Capture the cell that displays the provided text and extract its (X, Y) central coordinate. 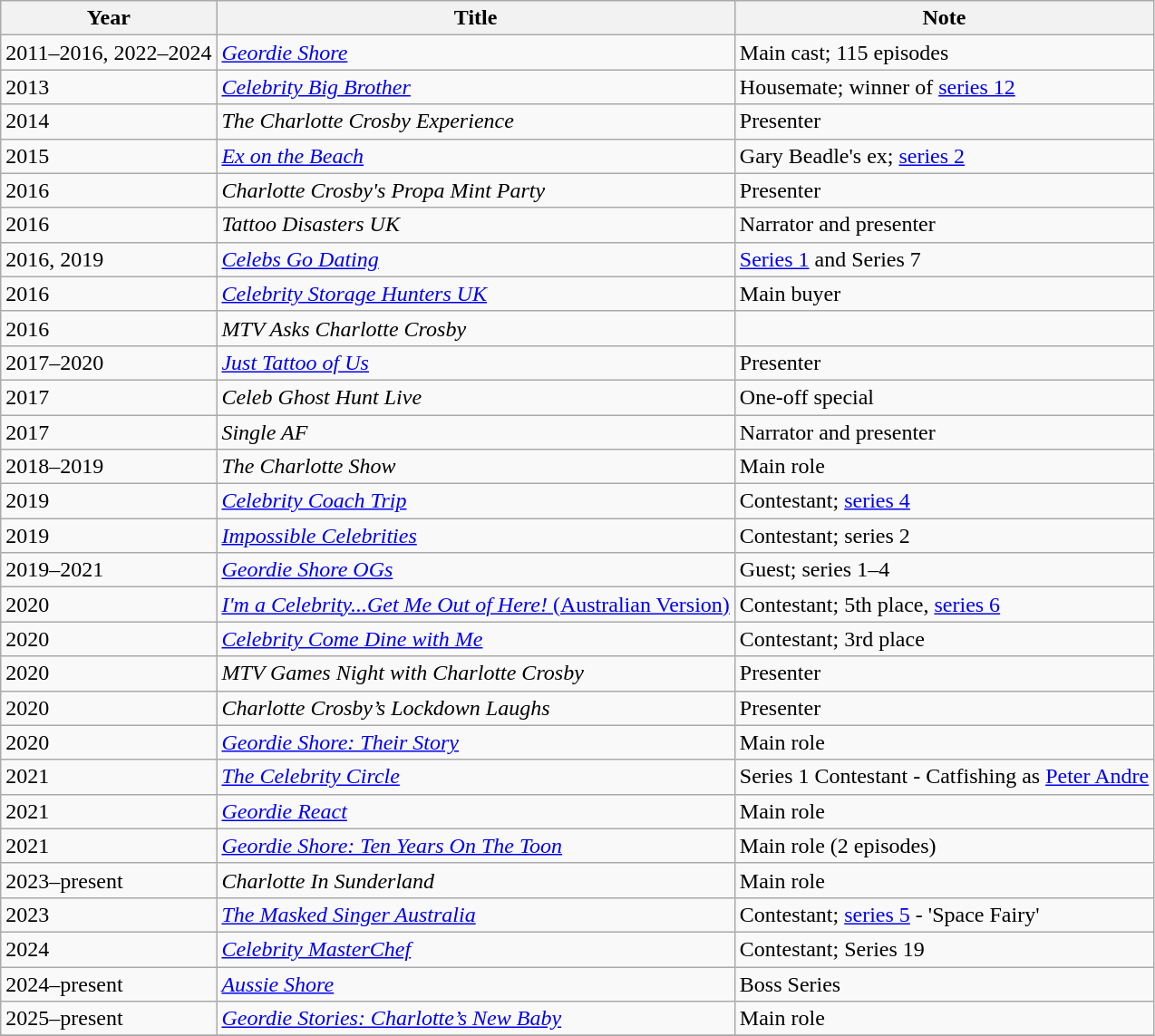
Celebrity Big Brother (475, 87)
Tattoo Disasters UK (475, 225)
Title (475, 18)
One-off special (944, 397)
Aussie Shore (475, 983)
2015 (109, 156)
Celebs Go Dating (475, 259)
2023 (109, 915)
Geordie Shore OGs (475, 570)
Celebrity Storage Hunters UK (475, 294)
2013 (109, 87)
Contestant; 3rd place (944, 639)
Contestant; Series 19 (944, 949)
2023–present (109, 880)
Housemate; winner of series 12 (944, 87)
The Charlotte Crosby Experience (475, 121)
Ex on the Beach (475, 156)
2018–2019 (109, 467)
Main role (2 episodes) (944, 846)
The Celebrity Circle (475, 777)
Charlotte Crosby’s Lockdown Laughs (475, 708)
Note (944, 18)
2019–2021 (109, 570)
Year (109, 18)
Celebrity Coach Trip (475, 501)
Geordie Stories: Charlotte’s New Baby (475, 1019)
Series 1 and Series 7 (944, 259)
Main cast; 115 episodes (944, 53)
Contestant; series 4 (944, 501)
Series 1 Contestant - Catfishing as Peter Andre (944, 777)
Celebrity MasterChef (475, 949)
Celebrity Come Dine with Me (475, 639)
The Charlotte Show (475, 467)
Main buyer (944, 294)
2014 (109, 121)
The Masked Singer Australia (475, 915)
Contestant; series 2 (944, 536)
Celeb Ghost Hunt Live (475, 397)
Geordie React (475, 811)
MTV Games Night with Charlotte Crosby (475, 673)
2024–present (109, 983)
Charlotte In Sunderland (475, 880)
2024 (109, 949)
Impossible Celebrities (475, 536)
I'm a Celebrity...Get Me Out of Here! (Australian Version) (475, 605)
Single AF (475, 432)
Boss Series (944, 983)
Just Tattoo of Us (475, 363)
2025–present (109, 1019)
Contestant; series 5 - 'Space Fairy' (944, 915)
Contestant; 5th place, series 6 (944, 605)
Geordie Shore (475, 53)
Geordie Shore: Their Story (475, 742)
MTV Asks Charlotte Crosby (475, 328)
Geordie Shore: Ten Years On The Toon (475, 846)
2017–2020 (109, 363)
2016, 2019 (109, 259)
Charlotte Crosby's Propa Mint Party (475, 190)
Gary Beadle's ex; series 2 (944, 156)
Guest; series 1–4 (944, 570)
2011–2016, 2022–2024 (109, 53)
